Return the [x, y] coordinate for the center point of the cell that contains the specified text.  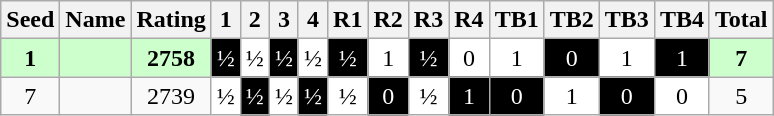
TB1 [516, 20]
Name [96, 20]
R4 [469, 20]
2758 [171, 58]
TB4 [682, 20]
Seed [30, 20]
R3 [428, 20]
4 [312, 20]
TB3 [626, 20]
TB2 [572, 20]
Rating [171, 20]
2 [254, 20]
5 [741, 96]
R1 [348, 20]
Total [741, 20]
2739 [171, 96]
R2 [388, 20]
3 [284, 20]
